Locate the cell with the specified text and output its [X, Y] center coordinate. 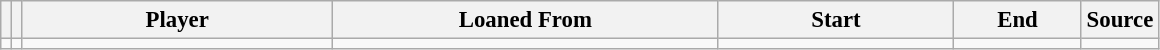
End [1018, 20]
Loaned From [526, 20]
Player [178, 20]
Source [1120, 20]
Start [836, 20]
